Provide the (X, Y) coordinate of the cell's center where the given text is located.  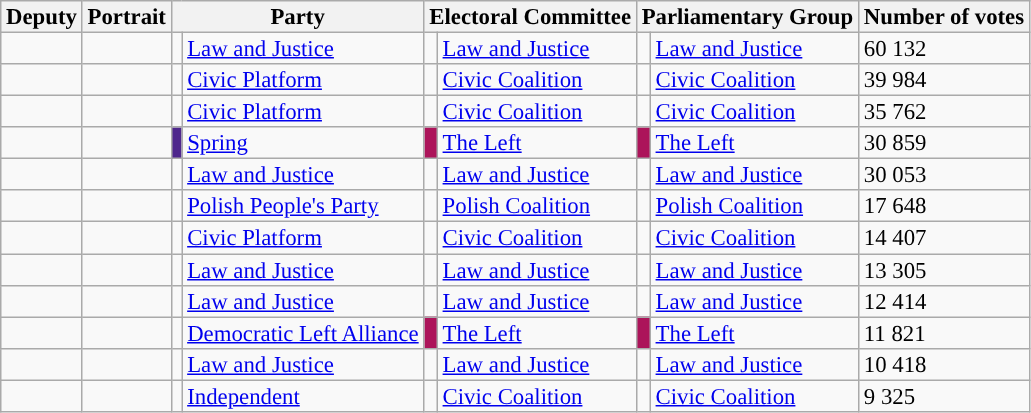
30 859 (944, 143)
14 407 (944, 238)
35 762 (944, 112)
60 132 (944, 49)
39 984 (944, 80)
Democratic Left Alliance (303, 333)
Deputy (42, 17)
Portrait (126, 17)
13 305 (944, 270)
Party (298, 17)
Electoral Committee (530, 17)
Independent (303, 396)
Spring (303, 143)
17 648 (944, 206)
Number of votes (944, 17)
Polish People's Party (303, 206)
12 414 (944, 301)
Parliamentary Group (747, 17)
10 418 (944, 364)
9 325 (944, 396)
11 821 (944, 333)
30 053 (944, 175)
